Identify which cell holds the provided text, then report its (X, Y) central coordinate. 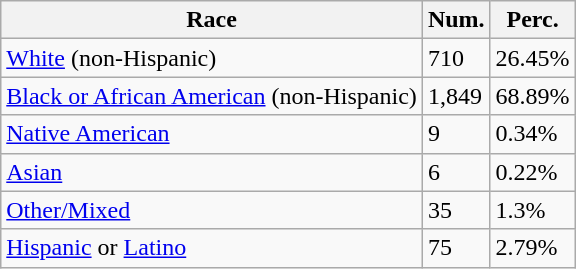
Asian (212, 172)
Black or African American (non-Hispanic) (212, 96)
Perc. (532, 20)
26.45% (532, 58)
0.34% (532, 134)
Other/Mixed (212, 210)
0.22% (532, 172)
35 (456, 210)
1.3% (532, 210)
Native American (212, 134)
2.79% (532, 248)
Hispanic or Latino (212, 248)
1,849 (456, 96)
75 (456, 248)
Num. (456, 20)
710 (456, 58)
68.89% (532, 96)
Race (212, 20)
White (non-Hispanic) (212, 58)
6 (456, 172)
9 (456, 134)
